For the text-containing cell, return its midpoint in [X, Y] coordinate format. 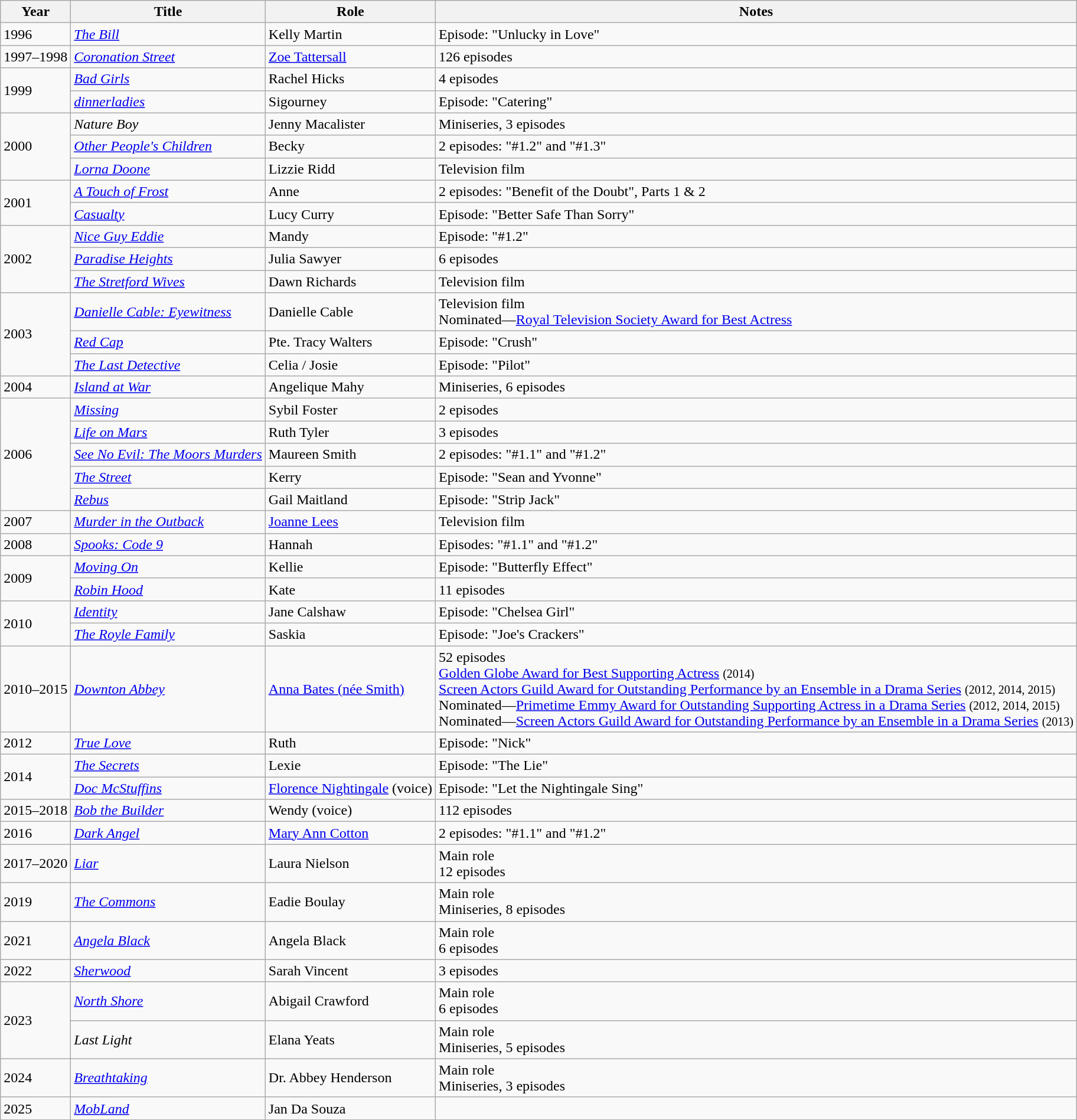
Last Light [168, 1039]
Ruth [350, 743]
Ruth Tyler [350, 432]
2001 [35, 203]
2019 [35, 902]
Jenny Macalister [350, 124]
Episode: "Nick" [756, 743]
The Stretford Wives [168, 282]
MobLand [168, 1108]
Year [35, 12]
Episodes: "#1.1" and "#1.2" [756, 544]
Becky [350, 146]
Wendy (voice) [350, 811]
Anne [350, 191]
Kellie [350, 567]
Julia Sawyer [350, 259]
Nature Boy [168, 124]
Episode: "The Lie" [756, 766]
Hannah [350, 544]
Episode: "Butterfly Effect" [756, 567]
Danielle Cable [350, 312]
Miniseries, 3 episodes [756, 124]
Miniseries, 6 episodes [756, 387]
See No Evil: The Moors Murders [168, 455]
2025 [35, 1108]
Lucy Curry [350, 214]
Missing [168, 410]
Lizzie Ridd [350, 169]
Saskia [350, 634]
2000 [35, 146]
Sarah Vincent [350, 971]
Kerry [350, 477]
Life on Mars [168, 432]
Episode: "Sean and Yvonne" [756, 477]
2006 [35, 455]
Episode: "Let the Nightingale Sing" [756, 788]
Episode: "Strip Jack" [756, 499]
Kelly Martin [350, 34]
Abigail Crawford [350, 1001]
2 episodes [756, 410]
Liar [168, 863]
Bob the Builder [168, 811]
Maureen Smith [350, 455]
Main role12 episodes [756, 863]
Other People's Children [168, 146]
Casualty [168, 214]
Main roleMiniseries, 3 episodes [756, 1078]
Gail Maitland [350, 499]
Moving On [168, 567]
Television filmNominated—Royal Television Society Award for Best Actress [756, 312]
Dr. Abbey Henderson [350, 1078]
2021 [35, 940]
A Touch of Frost [168, 191]
Episode: "Unlucky in Love" [756, 34]
Zoe Tattersall [350, 57]
2 episodes: "Benefit of the Doubt", Parts 1 & 2 [756, 191]
Kate [350, 589]
1999 [35, 90]
2003 [35, 334]
Lorna Doone [168, 169]
True Love [168, 743]
The Street [168, 477]
2010–2015 [35, 689]
Spooks: Code 9 [168, 544]
2004 [35, 387]
Episode: "#1.2" [756, 236]
Laura Nielson [350, 863]
1996 [35, 34]
Episode: "Catering" [756, 102]
6 episodes [756, 259]
Identity [168, 612]
Jane Calshaw [350, 612]
2024 [35, 1078]
2016 [35, 833]
Pte. Tracy Walters [350, 342]
Sigourney [350, 102]
2014 [35, 777]
2007 [35, 522]
Episode: "Better Safe Than Sorry" [756, 214]
Downton Abbey [168, 689]
Role [350, 12]
The Royle Family [168, 634]
Dark Angel [168, 833]
2015–2018 [35, 811]
Main roleMiniseries, 8 episodes [756, 902]
Elana Yeats [350, 1039]
2022 [35, 971]
Episode: "Pilot" [756, 365]
Red Cap [168, 342]
Sherwood [168, 971]
Rachel Hicks [350, 79]
Celia / Josie [350, 365]
Island at War [168, 387]
2017–2020 [35, 863]
2009 [35, 578]
2008 [35, 544]
Florence Nightingale (voice) [350, 788]
2010 [35, 623]
1997–1998 [35, 57]
2 episodes: "#1.2" and "#1.3" [756, 146]
dinnerladies [168, 102]
Notes [756, 12]
Sybil Foster [350, 410]
112 episodes [756, 811]
The Commons [168, 902]
North Shore [168, 1001]
Eadie Boulay [350, 902]
The Bill [168, 34]
Paradise Heights [168, 259]
2002 [35, 259]
Lexie [350, 766]
Episode: "Joe's Crackers" [756, 634]
Episode: "Chelsea Girl" [756, 612]
11 episodes [756, 589]
The Last Detective [168, 365]
Bad Girls [168, 79]
Mandy [350, 236]
Jan Da Souza [350, 1108]
Danielle Cable: Eyewitness [168, 312]
Title [168, 12]
2023 [35, 1020]
Doc McStuffins [168, 788]
Angelique Mahy [350, 387]
Robin Hood [168, 589]
Murder in the Outback [168, 522]
Mary Ann Cotton [350, 833]
Coronation Street [168, 57]
Anna Bates (née Smith) [350, 689]
2012 [35, 743]
126 episodes [756, 57]
4 episodes [756, 79]
The Secrets [168, 766]
Main roleMiniseries, 5 episodes [756, 1039]
Nice Guy Eddie [168, 236]
Episode: "Crush" [756, 342]
Breathtaking [168, 1078]
Dawn Richards [350, 282]
Rebus [168, 499]
Joanne Lees [350, 522]
